Scan for the cell matching the given text and deliver its (x, y) coordinate at center. 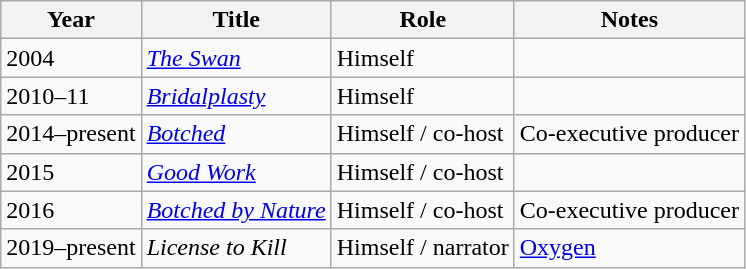
The Swan (236, 58)
Bridalplasty (236, 96)
Notes (629, 20)
2016 (71, 210)
Year (71, 20)
Title (236, 20)
2004 (71, 58)
License to Kill (236, 248)
2014–present (71, 134)
2015 (71, 172)
Himself / narrator (422, 248)
Botched (236, 134)
Role (422, 20)
Oxygen (629, 248)
Botched by Nature (236, 210)
Good Work (236, 172)
2010–11 (71, 96)
2019–present (71, 248)
